Locate the cell with the specified text and output its (X, Y) center coordinate. 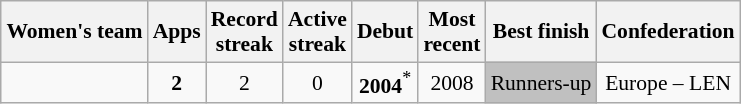
Debut (386, 32)
Best finish (542, 32)
Mostrecent (452, 32)
Activestreak (318, 32)
2004* (386, 82)
Apps (177, 32)
2008 (452, 82)
Women's team (74, 32)
Confederation (668, 32)
Europe – LEN (668, 82)
Recordstreak (244, 32)
Runners-up (542, 82)
0 (318, 82)
